Determine the (X, Y) coordinate at the center of the cell enclosing the given text.  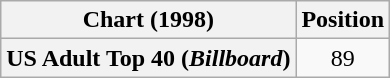
Position (343, 20)
Chart (1998) (148, 20)
US Adult Top 40 (Billboard) (148, 58)
89 (343, 58)
